Find where the given text appears and provide that cell's center as (x, y) coordinate. 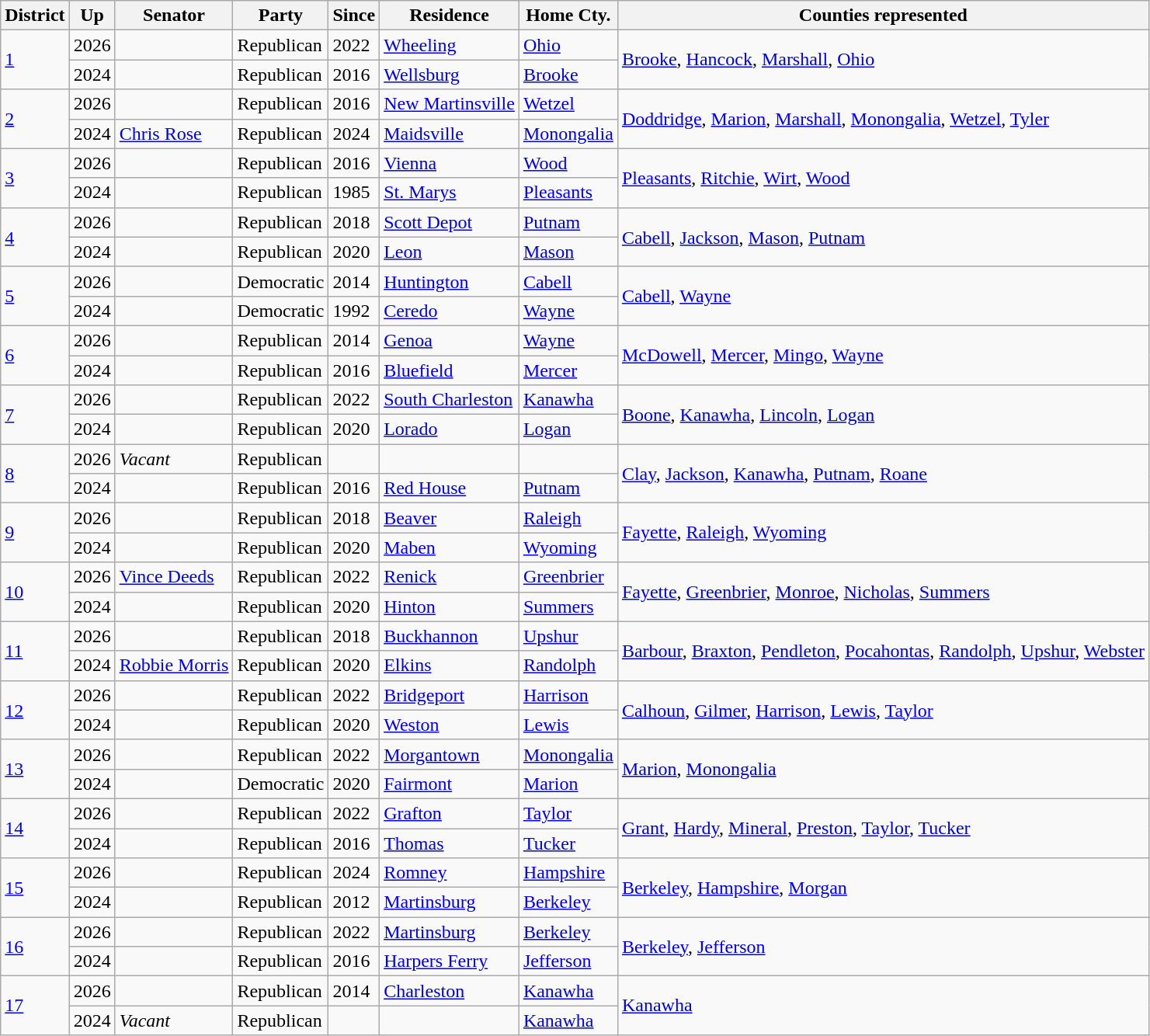
Robbie Morris (174, 666)
Raleigh (568, 518)
Pleasants, Ritchie, Wirt, Wood (883, 178)
Fayette, Greenbrier, Monroe, Nicholas, Summers (883, 592)
Up (92, 16)
Maben (450, 548)
9 (35, 533)
Fayette, Raleigh, Wyoming (883, 533)
Charleston (450, 991)
Vienna (450, 163)
Senator (174, 16)
Marion (568, 784)
7 (35, 415)
Grant, Hardy, Mineral, Preston, Taylor, Tucker (883, 828)
McDowell, Mercer, Mingo, Wayne (883, 355)
Vince Deeds (174, 577)
Counties represented (883, 16)
5 (35, 296)
Weston (450, 725)
Wetzel (568, 104)
Randolph (568, 666)
District (35, 16)
Home Cty. (568, 16)
Boone, Kanawha, Lincoln, Logan (883, 415)
1992 (354, 311)
Brooke, Hancock, Marshall, Ohio (883, 60)
Hampshire (568, 873)
2012 (354, 902)
13 (35, 769)
Elkins (450, 666)
Logan (568, 429)
Beaver (450, 518)
Calhoun, Gilmer, Harrison, Lewis, Taylor (883, 710)
Cabell, Jackson, Mason, Putnam (883, 237)
Maidsville (450, 134)
Wood (568, 163)
14 (35, 828)
Lewis (568, 725)
Wyoming (568, 548)
1985 (354, 193)
Renick (450, 577)
Upshur (568, 636)
Summers (568, 607)
Bluefield (450, 370)
Doddridge, Marion, Marshall, Monongalia, Wetzel, Tyler (883, 119)
10 (35, 592)
Ceredo (450, 311)
Grafton (450, 813)
3 (35, 178)
16 (35, 947)
Harrison (568, 695)
Genoa (450, 340)
Fairmont (450, 784)
Bridgeport (450, 695)
Brooke (568, 75)
2 (35, 119)
8 (35, 474)
South Charleston (450, 400)
Mason (568, 252)
Greenbrier (568, 577)
Marion, Monongalia (883, 769)
Taylor (568, 813)
Romney (450, 873)
Jefferson (568, 961)
Cabell, Wayne (883, 296)
Wellsburg (450, 75)
Since (354, 16)
17 (35, 1006)
Berkeley, Hampshire, Morgan (883, 888)
New Martinsville (450, 104)
Party (281, 16)
Pleasants (568, 193)
Mercer (568, 370)
Morgantown (450, 754)
Harpers Ferry (450, 961)
Berkeley, Jefferson (883, 947)
Leon (450, 252)
Cabell (568, 281)
6 (35, 355)
Chris Rose (174, 134)
4 (35, 237)
Scott Depot (450, 222)
1 (35, 60)
15 (35, 888)
11 (35, 651)
Buckhannon (450, 636)
Clay, Jackson, Kanawha, Putnam, Roane (883, 474)
12 (35, 710)
Wheeling (450, 45)
Thomas (450, 843)
Huntington (450, 281)
Hinton (450, 607)
Red House (450, 488)
St. Marys (450, 193)
Lorado (450, 429)
Ohio (568, 45)
Barbour, Braxton, Pendleton, Pocahontas, Randolph, Upshur, Webster (883, 651)
Tucker (568, 843)
Residence (450, 16)
